Provide the [X, Y] coordinate of the cell's center where the given text is located.  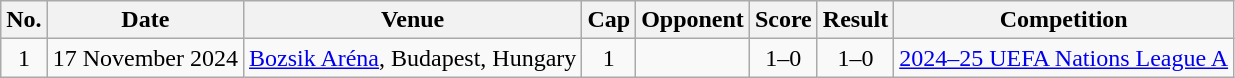
Venue [413, 20]
Result [855, 20]
Score [783, 20]
Competition [1064, 20]
No. [24, 20]
Bozsik Aréna, Budapest, Hungary [413, 58]
2024–25 UEFA Nations League A [1064, 58]
Opponent [693, 20]
Cap [609, 20]
Date [145, 20]
17 November 2024 [145, 58]
